Determine the (x, y) coordinate at the center of the cell enclosing the given text.  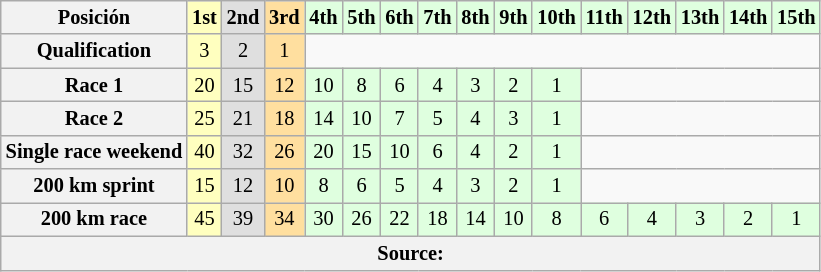
15th (796, 17)
21 (244, 118)
14th (748, 17)
200 km sprint (94, 186)
6th (399, 17)
11th (604, 17)
7th (437, 17)
9th (513, 17)
12th (652, 17)
Qualification (94, 51)
3rd (284, 17)
22 (399, 219)
5th (361, 17)
45 (204, 219)
39 (244, 219)
32 (244, 152)
34 (284, 219)
Source: (411, 253)
Race 1 (94, 85)
4th (323, 17)
2nd (244, 17)
1st (204, 17)
13th (700, 17)
10th (556, 17)
Single race weekend (94, 152)
Race 2 (94, 118)
7 (399, 118)
30 (323, 219)
8th (475, 17)
40 (204, 152)
200 km race (94, 219)
Posición (94, 17)
25 (204, 118)
